Capture the cell that displays the provided text and extract its (x, y) central coordinate. 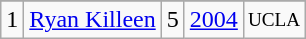
2004 (214, 20)
5 (172, 20)
Ryan Killeen (92, 20)
UCLA (274, 20)
1 (12, 20)
